Capture the cell that displays the provided text and extract its (x, y) central coordinate. 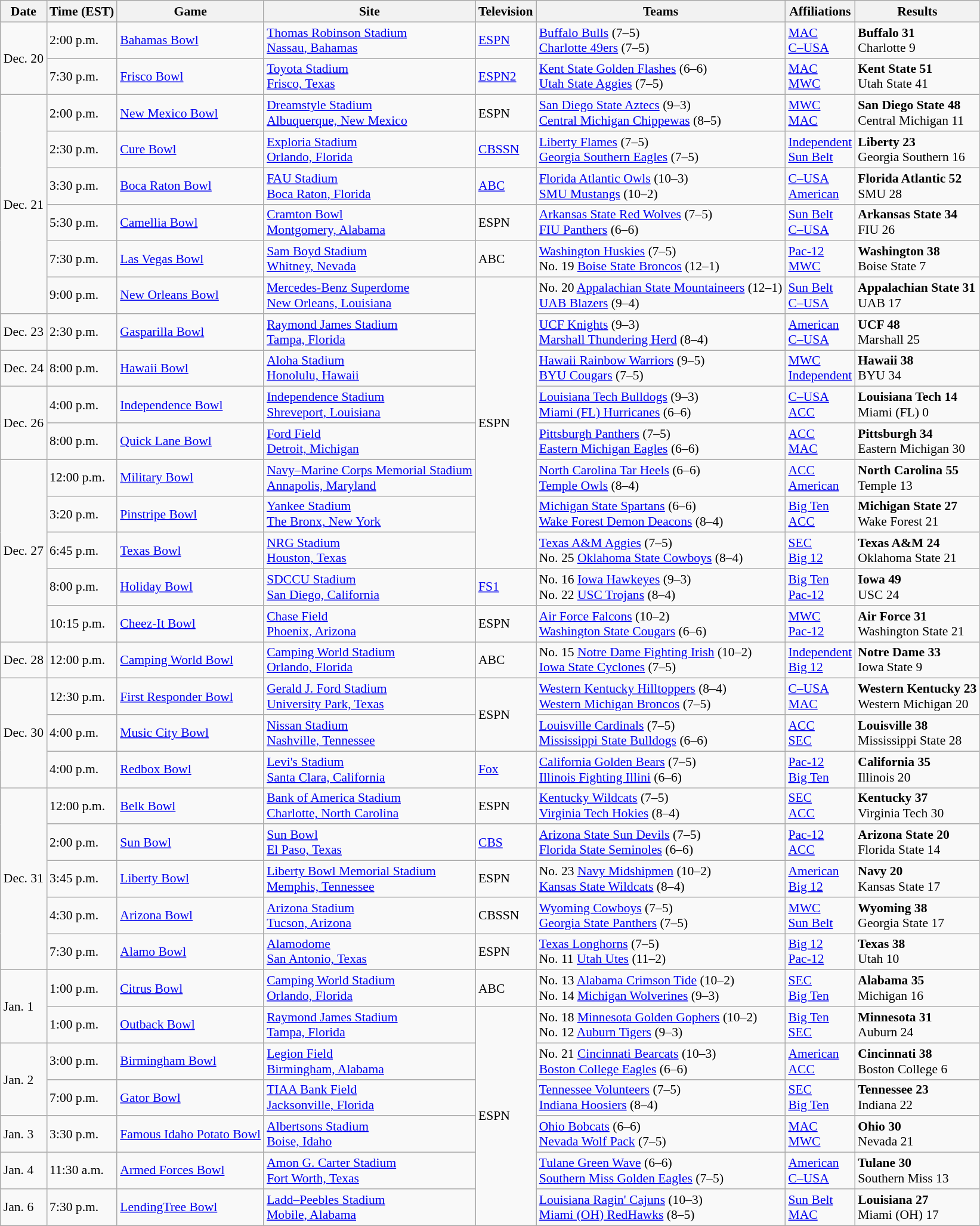
Hawaii Rainbow Warriors (9–5)BYU Cougars (7–5) (661, 369)
Camellia Bowl (190, 222)
Arizona StadiumTucson, Arizona (370, 915)
3:00 p.m. (82, 1061)
Independence StadiumShreveport, Louisiana (370, 404)
Cure Bowl (190, 149)
Dec. 31 (24, 879)
Ohio Bobcats (6–6)Nevada Wolf Pack (7–5) (661, 1135)
Florida Atlantic Owls (10–3)SMU Mustangs (10–2) (661, 186)
Quick Lane Bowl (190, 441)
San Diego State 48Central Michigan 11 (917, 113)
Big TenSEC (820, 1025)
Toyota StadiumFrisco, Texas (370, 76)
Dreamstyle StadiumAlbuquerque, New Mexico (370, 113)
UCF Knights (9–3)Marshall Thundering Herd (8–4) (661, 332)
Tulane Green Wave (6–6)Southern Miss Golden Eagles (7–5) (661, 1171)
Thomas Robinson StadiumNassau, Bahamas (370, 41)
Alamo Bowl (190, 952)
Texas A&M 24Oklahoma State 21 (917, 551)
Gator Bowl (190, 1098)
Big TenPac-12 (820, 587)
Alabama 35Michigan 16 (917, 988)
Sun BowlEl Paso, Texas (370, 842)
AlamodomeSan Antonio, Texas (370, 952)
Washington 38Boise State 7 (917, 259)
Cheez-It Bowl (190, 624)
MWCMAC (820, 113)
MWCPac-12 (820, 624)
Arkansas State 34FIU 26 (917, 222)
Las Vegas Bowl (190, 259)
Music City Bowl (190, 733)
Yankee StadiumThe Bronx, New York (370, 514)
Dec. 20 (24, 58)
Cincinnati 38Boston College 6 (917, 1061)
Minnesota 31Auburn 24 (917, 1025)
UCF 48Marshall 25 (917, 332)
FS1 (506, 587)
North Carolina Tar Heels (6–6)Temple Owls (8–4) (661, 477)
9:00 p.m. (82, 296)
No. 20 Appalachian State Mountaineers (12–1)UAB Blazers (9–4) (661, 296)
Aloha StadiumHonolulu, Hawaii (370, 369)
Texas Longhorns (7–5)No. 11 Utah Utes (11–2) (661, 952)
Liberty 23Georgia Southern 16 (917, 149)
Dec. 23 (24, 332)
Site (370, 11)
Arkansas State Red Wolves (7–5)FIU Panthers (6–6) (661, 222)
Fox (506, 770)
No. 21 Cincinnati Bearcats (10–3)Boston College Eagles (6–6) (661, 1061)
3:45 p.m. (82, 879)
12:30 p.m. (82, 697)
C–USAMAC (820, 697)
California Golden Bears (7–5)Illinois Fighting Illini (6–6) (661, 770)
Louisiana Ragin' Cajuns (10–3)Miami (OH) RedHawks (8–5) (661, 1208)
Texas 38Utah 10 (917, 952)
Bank of America StadiumCharlotte, North Carolina (370, 805)
Famous Idaho Potato Bowl (190, 1135)
Louisiana 27Miami (OH) 17 (917, 1208)
AmericanACC (820, 1061)
AmericanBig 12 (820, 879)
MWCIndependent (820, 369)
Dec. 26 (24, 423)
Television (506, 11)
Dec. 27 (24, 551)
Jan. 3 (24, 1135)
Jan. 6 (24, 1208)
Louisiana Tech Bulldogs (9–3)Miami (FL) Hurricanes (6–6) (661, 404)
Navy–Marine Corps Memorial StadiumAnnapolis, Maryland (370, 477)
Navy 20Kansas State 17 (917, 879)
Dec. 30 (24, 733)
CBS (506, 842)
Air Force Falcons (10–2) Washington State Cougars (6–6) (661, 624)
Ford FieldDetroit, Michigan (370, 441)
Louisville Cardinals (7–5)Mississippi State Bulldogs (6–6) (661, 733)
Mercedes-Benz SuperdomeNew Orleans, Louisiana (370, 296)
Game (190, 11)
Buffalo 31Charlotte 9 (917, 41)
NRG StadiumHouston, Texas (370, 551)
4:30 p.m. (82, 915)
10:15 p.m. (82, 624)
Buffalo Bulls (7–5)Charlotte 49ers (7–5) (661, 41)
No. 13 Alabama Crimson Tide (10–2)No. 14 Michigan Wolverines (9–3) (661, 988)
ACCAmerican (820, 477)
Cramton BowlMontgomery, Alabama (370, 222)
FAU StadiumBoca Raton, Florida (370, 186)
Redbox Bowl (190, 770)
Date (24, 11)
Hawaii 38BYU 34 (917, 369)
Gasparilla Bowl (190, 332)
TIAA Bank FieldJacksonville, Florida (370, 1098)
MACC–USA (820, 41)
ESPN2 (506, 76)
Arizona State 20Florida State 14 (917, 842)
Louisville 38Mississippi State 28 (917, 733)
Legion FieldBirmingham, Alabama (370, 1061)
Time (EST) (82, 11)
No. 15 Notre Dame Fighting Irish (10–2)Iowa State Cyclones (7–5) (661, 660)
No. 18 Minnesota Golden Gophers (10–2)No. 12 Auburn Tigers (9–3) (661, 1025)
LendingTree Bowl (190, 1208)
Big TenACC (820, 514)
Kentucky Wildcats (7–5)Virginia Tech Hokies (8–4) (661, 805)
IndependentBig 12 (820, 660)
Wyoming Cowboys (7–5)Georgia State Panthers (7–5) (661, 915)
Boca Raton Bowl (190, 186)
Chase FieldPhoenix, Arizona (370, 624)
Levi's StadiumSanta Clara, California (370, 770)
Florida Atlantic 52SMU 28 (917, 186)
Outback Bowl (190, 1025)
Holiday Bowl (190, 587)
Texas A&M Aggies (7–5)No. 25 Oklahoma State Cowboys (8–4) (661, 551)
Ladd–Peebles StadiumMobile, Alabama (370, 1208)
Air Force 31Washington State 21 (917, 624)
Kent State 51Utah State 41 (917, 76)
SECBig 12 (820, 551)
C–USAAmerican (820, 186)
Jan. 1 (24, 1006)
Belk Bowl (190, 805)
Big 12Pac-12 (820, 952)
IndependentSun Belt (820, 149)
Tennessee 23Indiana 22 (917, 1098)
Citrus Bowl (190, 988)
Michigan State Spartans (6–6)Wake Forest Demon Deacons (8–4) (661, 514)
Amon G. Carter StadiumFort Worth, Texas (370, 1171)
Albertsons StadiumBoise, Idaho (370, 1135)
Sun BeltMAC (820, 1208)
No. 23 Navy Midshipmen (10–2)Kansas State Wildcats (8–4) (661, 879)
North Carolina 55Temple 13 (917, 477)
Nissan StadiumNashville, Tennessee (370, 733)
Sun Bowl (190, 842)
Jan. 2 (24, 1079)
Pac-12Big Ten (820, 770)
Liberty Bowl (190, 879)
Louisiana Tech 14Miami (FL) 0 (917, 404)
Military Bowl (190, 477)
SDCCU StadiumSan Diego, California (370, 587)
New Orleans Bowl (190, 296)
11:30 a.m. (82, 1171)
5:30 p.m. (82, 222)
Jan. 4 (24, 1171)
Pittsburgh 34Eastern Michigan 30 (917, 441)
Iowa 49USC 24 (917, 587)
Hawaii Bowl (190, 369)
Western Kentucky 23Western Michigan 20 (917, 697)
6:45 p.m. (82, 551)
Camping World Bowl (190, 660)
Armed Forces Bowl (190, 1171)
SECACC (820, 805)
Kent State Golden Flashes (6–6)Utah State Aggies (7–5) (661, 76)
Michigan State 27Wake Forest 21 (917, 514)
Affiliations (820, 11)
California 35Illinois 20 (917, 770)
Liberty Bowl Memorial StadiumMemphis, Tennessee (370, 879)
C–USAACC (820, 404)
3:20 p.m. (82, 514)
Texas Bowl (190, 551)
Frisco Bowl (190, 76)
Dec. 28 (24, 660)
Exploria StadiumOrlando, Florida (370, 149)
7:00 p.m. (82, 1098)
ACCSEC (820, 733)
Pac-12ACC (820, 842)
Pac-12MWC (820, 259)
Arizona State Sun Devils (7–5)Florida State Seminoles (6–6) (661, 842)
Tulane 30Southern Miss 13 (917, 1171)
Liberty Flames (7–5)Georgia Southern Eagles (7–5) (661, 149)
Wyoming 38Georgia State 17 (917, 915)
Sam Boyd StadiumWhitney, Nevada (370, 259)
First Responder Bowl (190, 697)
MWCSun Belt (820, 915)
Ohio 30Nevada 21 (917, 1135)
Dec. 24 (24, 369)
New Mexico Bowl (190, 113)
Notre Dame 33Iowa State 9 (917, 660)
Appalachian State 31UAB 17 (917, 296)
No. 16 Iowa Hawkeyes (9–3)No. 22 USC Trojans (8–4) (661, 587)
Birmingham Bowl (190, 1061)
Kentucky 37Virginia Tech 30 (917, 805)
Western Kentucky Hilltoppers (8–4)Western Michigan Broncos (7–5) (661, 697)
Dec. 21 (24, 204)
Bahamas Bowl (190, 41)
Independence Bowl (190, 404)
Gerald J. Ford StadiumUniversity Park, Texas (370, 697)
Tennessee Volunteers (7–5)Indiana Hoosiers (8–4) (661, 1098)
San Diego State Aztecs (9–3)Central Michigan Chippewas (8–5) (661, 113)
Pinstripe Bowl (190, 514)
Arizona Bowl (190, 915)
Pittsburgh Panthers (7–5)Eastern Michigan Eagles (6–6) (661, 441)
ACCMAC (820, 441)
Results (917, 11)
Teams (661, 11)
Washington Huskies (7–5)No. 19 Boise State Broncos (12–1) (661, 259)
